Find where the given text appears and provide that cell's center as [X, Y] coordinate. 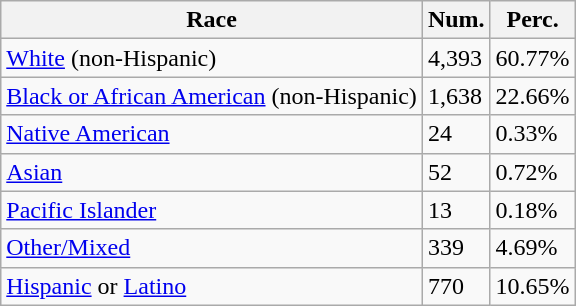
1,638 [456, 96]
22.66% [532, 96]
Hispanic or Latino [212, 286]
0.33% [532, 134]
0.18% [532, 210]
Race [212, 20]
Black or African American (non-Hispanic) [212, 96]
Num. [456, 20]
339 [456, 248]
13 [456, 210]
Pacific Islander [212, 210]
Asian [212, 172]
770 [456, 286]
Other/Mixed [212, 248]
60.77% [532, 58]
White (non-Hispanic) [212, 58]
24 [456, 134]
52 [456, 172]
0.72% [532, 172]
4,393 [456, 58]
4.69% [532, 248]
10.65% [532, 286]
Perc. [532, 20]
Native American [212, 134]
